From the cell containing the given text, extract its center point as (x, y) coordinate. 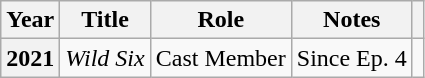
Wild Six (105, 58)
Notes (352, 20)
Cast Member (220, 58)
Since Ep. 4 (352, 58)
Year (30, 20)
2021 (30, 58)
Role (220, 20)
Title (105, 20)
